Detect which cell encompasses the target text, then output its [x, y] center coordinate. 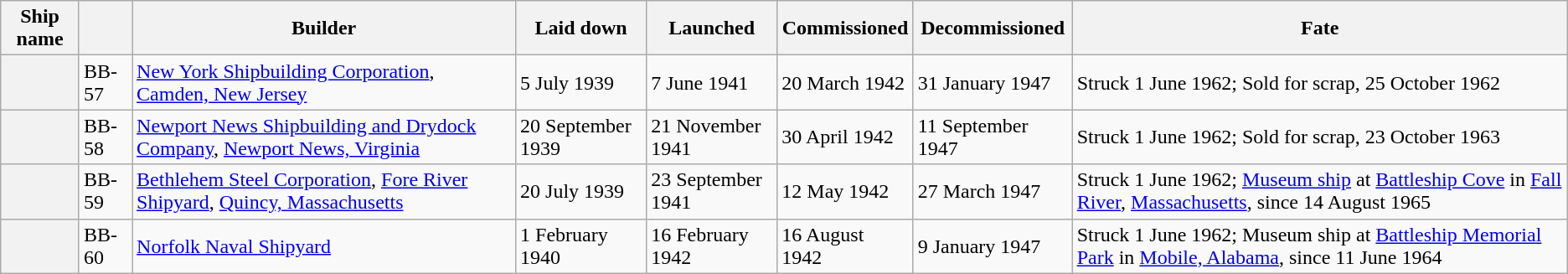
21 November 1941 [712, 137]
30 April 1942 [845, 137]
9 January 1947 [993, 246]
Ship name [40, 28]
16 August 1942 [845, 246]
20 March 1942 [845, 82]
Fate [1320, 28]
BB-60 [106, 246]
Builder [324, 28]
27 March 1947 [993, 191]
Laid down [581, 28]
20 July 1939 [581, 191]
Struck 1 June 1962; Sold for scrap, 23 October 1963 [1320, 137]
1 February 1940 [581, 246]
BB-58 [106, 137]
Struck 1 June 1962; Sold for scrap, 25 October 1962 [1320, 82]
31 January 1947 [993, 82]
Commissioned [845, 28]
11 September 1947 [993, 137]
Struck 1 June 1962; Museum ship at Battleship Cove in Fall River, Massachusetts, since 14 August 1965 [1320, 191]
Bethlehem Steel Corporation, Fore River Shipyard, Quincy, Massachusetts [324, 191]
Launched [712, 28]
7 June 1941 [712, 82]
BB-59 [106, 191]
20 September 1939 [581, 137]
Norfolk Naval Shipyard [324, 246]
Struck 1 June 1962; Museum ship at Battleship Memorial Park in Mobile, Alabama, since 11 June 1964 [1320, 246]
5 July 1939 [581, 82]
16 February 1942 [712, 246]
BB-57 [106, 82]
12 May 1942 [845, 191]
Decommissioned [993, 28]
Newport News Shipbuilding and Drydock Company, Newport News, Virginia [324, 137]
New York Shipbuilding Corporation, Camden, New Jersey [324, 82]
23 September 1941 [712, 191]
